Scan for the cell matching the given text and deliver its [X, Y] coordinate at center. 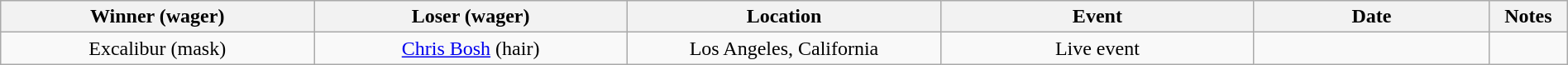
Event [1097, 17]
Notes [1528, 17]
Location [784, 17]
Loser (wager) [471, 17]
Chris Bosh (hair) [471, 48]
Live event [1097, 48]
Los Angeles, California [784, 48]
Winner (wager) [157, 17]
Excalibur (mask) [157, 48]
Date [1371, 17]
